Scan for the cell matching the given text and deliver its (x, y) coordinate at center. 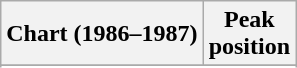
Peakposition (249, 34)
Chart (1986–1987) (102, 34)
